Find where the given text appears and provide that cell's center as [X, Y] coordinate. 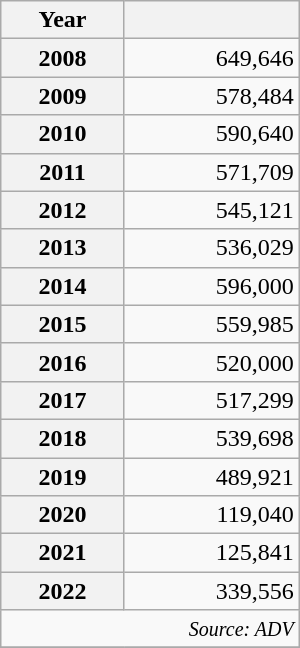
517,299 [212, 400]
2012 [63, 210]
2009 [63, 96]
2011 [63, 172]
2021 [63, 553]
545,121 [212, 210]
578,484 [212, 96]
571,709 [212, 172]
2014 [63, 286]
Year [63, 20]
2015 [63, 324]
2022 [63, 591]
590,640 [212, 134]
339,556 [212, 591]
539,698 [212, 438]
Source: ADV [150, 629]
536,029 [212, 248]
119,040 [212, 515]
489,921 [212, 477]
2017 [63, 400]
520,000 [212, 362]
596,000 [212, 286]
2019 [63, 477]
2008 [63, 58]
649,646 [212, 58]
2010 [63, 134]
125,841 [212, 553]
2020 [63, 515]
559,985 [212, 324]
2016 [63, 362]
2013 [63, 248]
2018 [63, 438]
